Capture the cell that displays the provided text and extract its (x, y) central coordinate. 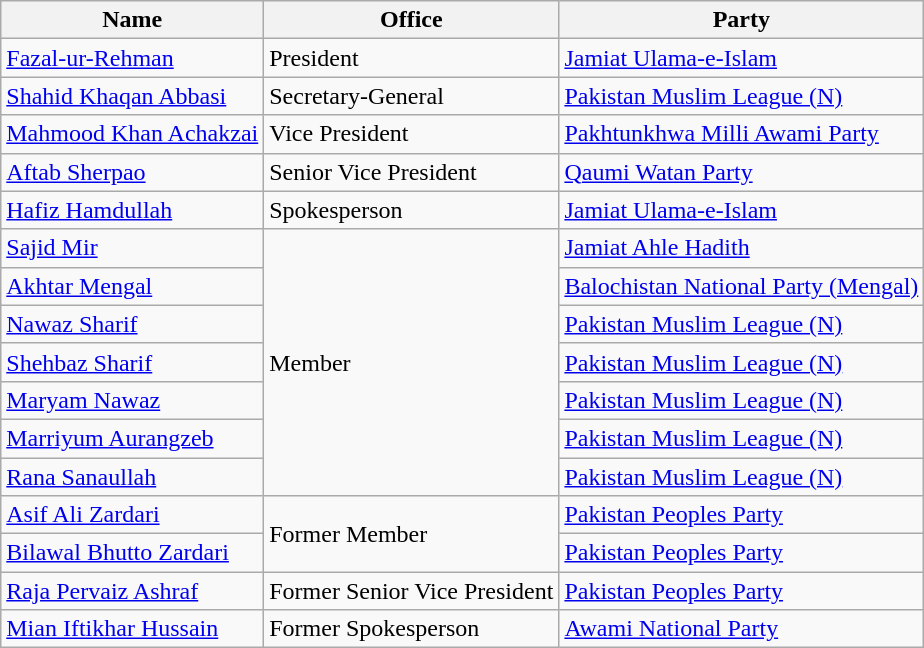
Secretary-General (412, 96)
Maryam Nawaz (132, 400)
Member (412, 362)
Shahid Khaqan Abbasi (132, 96)
Former Spokesperson (412, 629)
Vice President (412, 134)
Awami National Party (742, 629)
Akhtar Mengal (132, 286)
Sajid Mir (132, 248)
Hafiz Hamdullah (132, 210)
Fazal-ur-Rehman (132, 58)
Shehbaz Sharif (132, 362)
Spokesperson (412, 210)
Balochistan National Party (Mengal) (742, 286)
Raja Pervaiz Ashraf (132, 591)
Office (412, 20)
Nawaz Sharif (132, 324)
Name (132, 20)
Senior Vice President (412, 172)
Aftab Sherpao (132, 172)
Mahmood Khan Achakzai (132, 134)
Bilawal Bhutto Zardari (132, 553)
Marriyum Aurangzeb (132, 438)
Rana Sanaullah (132, 477)
President (412, 58)
Qaumi Watan Party (742, 172)
Former Senior Vice President (412, 591)
Former Member (412, 534)
Mian Iftikhar Hussain (132, 629)
Pakhtunkhwa Milli Awami Party (742, 134)
Jamiat Ahle Hadith (742, 248)
Party (742, 20)
Asif Ali Zardari (132, 515)
